Identify which cell holds the provided text, then report its [x, y] central coordinate. 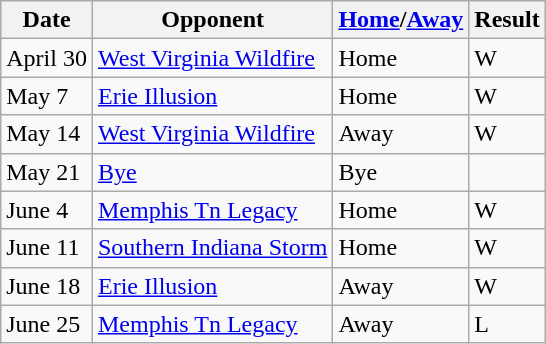
May 7 [47, 96]
Opponent [212, 20]
June 4 [47, 210]
Date [47, 20]
Home/Away [401, 20]
L [507, 324]
Southern Indiana Storm [212, 248]
May 14 [47, 134]
June 11 [47, 248]
May 21 [47, 172]
April 30 [47, 58]
June 18 [47, 286]
Result [507, 20]
June 25 [47, 324]
